Return the [X, Y] coordinate for the center point of the cell that contains the specified text.  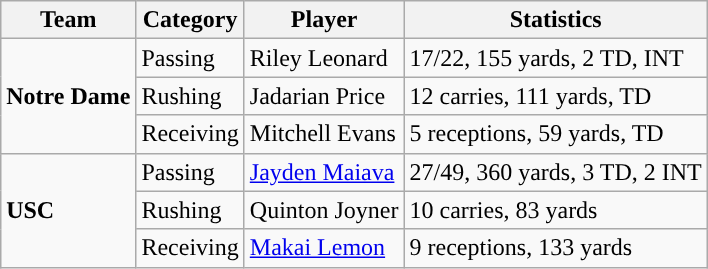
Statistics [556, 20]
Makai Lemon [324, 248]
12 carries, 111 yards, TD [556, 96]
9 receptions, 133 yards [556, 248]
Mitchell Evans [324, 134]
Category [190, 20]
17/22, 155 yards, 2 TD, INT [556, 58]
Team [68, 20]
10 carries, 83 yards [556, 210]
5 receptions, 59 yards, TD [556, 134]
Notre Dame [68, 96]
27/49, 360 yards, 3 TD, 2 INT [556, 172]
Quinton Joyner [324, 210]
USC [68, 210]
Player [324, 20]
Jayden Maiava [324, 172]
Riley Leonard [324, 58]
Jadarian Price [324, 96]
